Pinpoint the cell where the given text exists, returning its [X, Y] midpoint coordinate. 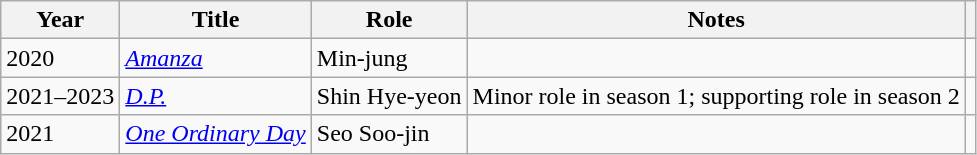
Title [216, 20]
Minor role in season 1; supporting role in season 2 [716, 96]
Amanza [216, 58]
Year [60, 20]
2021–2023 [60, 96]
D.P. [216, 96]
Role [389, 20]
Notes [716, 20]
2021 [60, 134]
One Ordinary Day [216, 134]
Seo Soo-jin [389, 134]
Min-jung [389, 58]
Shin Hye-yeon [389, 96]
2020 [60, 58]
